Return (x, y) of the center of cell containing provided text 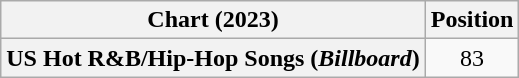
Chart (2023) (213, 20)
83 (472, 58)
Position (472, 20)
US Hot R&B/Hip-Hop Songs (Billboard) (213, 58)
